Output the (X, Y) coordinate of the center of the cell containing the given text.  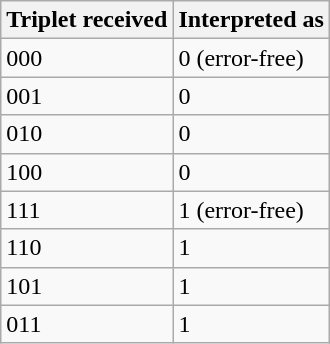
001 (87, 96)
Triplet received (87, 20)
100 (87, 172)
010 (87, 134)
1 (error-free) (252, 210)
000 (87, 58)
011 (87, 324)
Interpreted as (252, 20)
101 (87, 286)
0 (error-free) (252, 58)
111 (87, 210)
110 (87, 248)
